Extract the [X, Y] coordinate from the center of the cell holding the provided text.  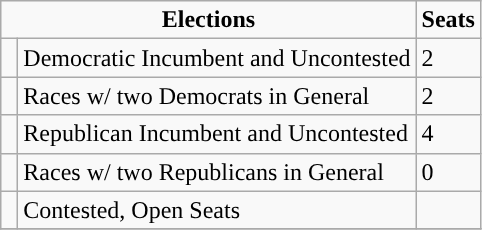
Races w/ two Republicans in General [217, 172]
Races w/ two Democrats in General [217, 96]
Democratic Incumbent and Uncontested [217, 58]
Seats [448, 20]
Contested, Open Seats [217, 210]
Republican Incumbent and Uncontested [217, 134]
4 [448, 134]
0 [448, 172]
Elections [208, 20]
